Provide the [x, y] coordinate of the cell's center where the given text is located.  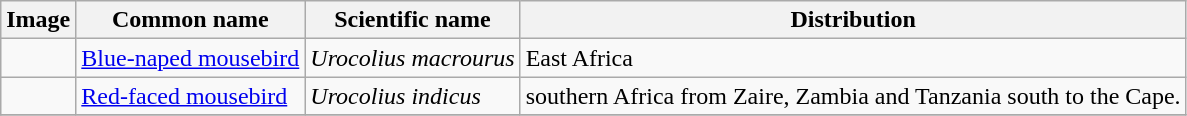
Urocolius macrourus [412, 58]
Blue-naped mousebird [190, 58]
East Africa [853, 58]
southern Africa from Zaire, Zambia and Tanzania south to the Cape. [853, 96]
Common name [190, 20]
Image [38, 20]
Distribution [853, 20]
Red-faced mousebird [190, 96]
Scientific name [412, 20]
Urocolius indicus [412, 96]
